Locate the cell with the specified text and output its (x, y) center coordinate. 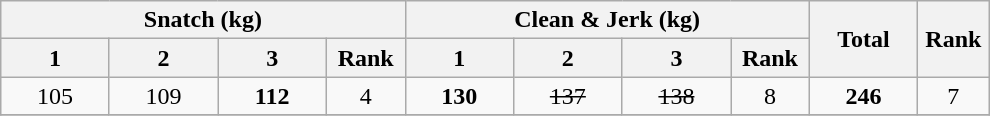
112 (272, 96)
246 (864, 96)
109 (164, 96)
Clean & Jerk (kg) (607, 20)
7 (954, 96)
105 (56, 96)
130 (460, 96)
137 (568, 96)
8 (770, 96)
Total (864, 39)
138 (676, 96)
Snatch (kg) (203, 20)
4 (366, 96)
